Pinpoint the cell where the given text exists, returning its [x, y] midpoint coordinate. 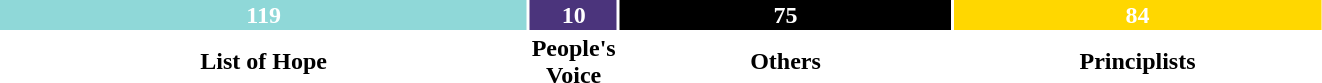
10 [574, 15]
84 [1138, 15]
75 [786, 15]
119 [264, 15]
